Determine the [x, y] coordinate at the center of the cell enclosing the given text.  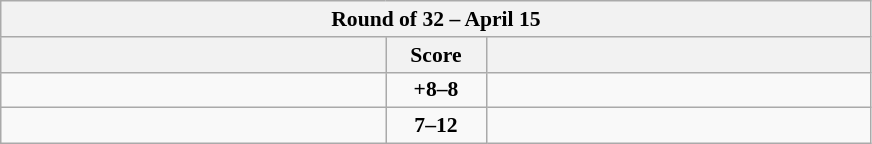
+8–8 [436, 90]
7–12 [436, 126]
Round of 32 – April 15 [436, 19]
Score [436, 55]
